From the cell containing the given text, extract its center point as (X, Y) coordinate. 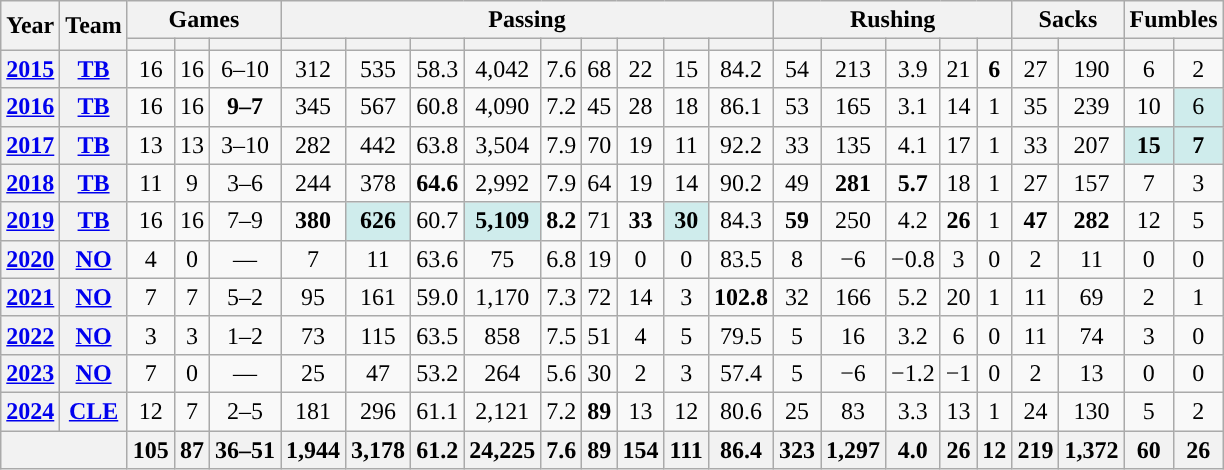
165 (852, 107)
1–2 (244, 335)
213 (852, 69)
7–9 (244, 221)
2020 (30, 259)
244 (314, 183)
239 (1092, 107)
60 (1149, 449)
−0.8 (914, 259)
Games (204, 20)
84.3 (740, 221)
45 (600, 107)
68 (600, 69)
54 (796, 69)
35 (1036, 107)
3.3 (914, 411)
28 (640, 107)
4.0 (914, 449)
60.7 (438, 221)
9 (192, 183)
73 (314, 335)
71 (600, 221)
−1 (958, 373)
161 (378, 297)
3.1 (914, 107)
36–51 (244, 449)
190 (1092, 69)
64.6 (438, 183)
9–7 (244, 107)
5.2 (914, 297)
1,944 (314, 449)
626 (378, 221)
2024 (30, 411)
8.2 (562, 221)
63.8 (438, 145)
24,225 (502, 449)
69 (1092, 297)
22 (640, 69)
296 (378, 411)
49 (796, 183)
1,297 (852, 449)
4,042 (502, 69)
7.5 (562, 335)
3–6 (244, 183)
64 (600, 183)
2016 (30, 107)
86.4 (740, 449)
166 (852, 297)
59 (796, 221)
157 (1092, 183)
345 (314, 107)
442 (378, 145)
Passing (528, 20)
858 (502, 335)
53.2 (438, 373)
17 (958, 145)
219 (1036, 449)
2,121 (502, 411)
115 (378, 335)
130 (1092, 411)
2018 (30, 183)
3.2 (914, 335)
154 (640, 449)
535 (378, 69)
264 (502, 373)
58.3 (438, 69)
3,504 (502, 145)
Year (30, 26)
80.6 (740, 411)
1,170 (502, 297)
63.6 (438, 259)
87 (192, 449)
21 (958, 69)
2021 (30, 297)
5.6 (562, 373)
102.8 (740, 297)
10 (1149, 107)
378 (378, 183)
7.3 (562, 297)
380 (314, 221)
2017 (30, 145)
59.0 (438, 297)
2015 (30, 69)
83 (852, 411)
312 (314, 69)
−1.2 (914, 373)
5–2 (244, 297)
4.1 (914, 145)
60.8 (438, 107)
84.2 (740, 69)
207 (1092, 145)
70 (600, 145)
5,109 (502, 221)
72 (600, 297)
CLE (94, 411)
2–5 (244, 411)
Sacks (1068, 20)
2023 (30, 373)
83.5 (740, 259)
4,090 (502, 107)
79.5 (740, 335)
567 (378, 107)
75 (502, 259)
4.2 (914, 221)
2022 (30, 335)
51 (600, 335)
111 (686, 449)
250 (852, 221)
63.5 (438, 335)
5.7 (914, 183)
Rushing (892, 20)
92.2 (740, 145)
24 (1036, 411)
2019 (30, 221)
6–10 (244, 69)
90.2 (740, 183)
3,178 (378, 449)
105 (150, 449)
74 (1092, 335)
95 (314, 297)
Team (94, 26)
8 (796, 259)
53 (796, 107)
135 (852, 145)
2,992 (502, 183)
Fumbles (1174, 20)
32 (796, 297)
61.2 (438, 449)
61.1 (438, 411)
86.1 (740, 107)
20 (958, 297)
3–10 (244, 145)
6.8 (562, 259)
281 (852, 183)
323 (796, 449)
181 (314, 411)
1,372 (1092, 449)
57.4 (740, 373)
3.9 (914, 69)
